Output the [X, Y] coordinate of the center of the cell containing the given text.  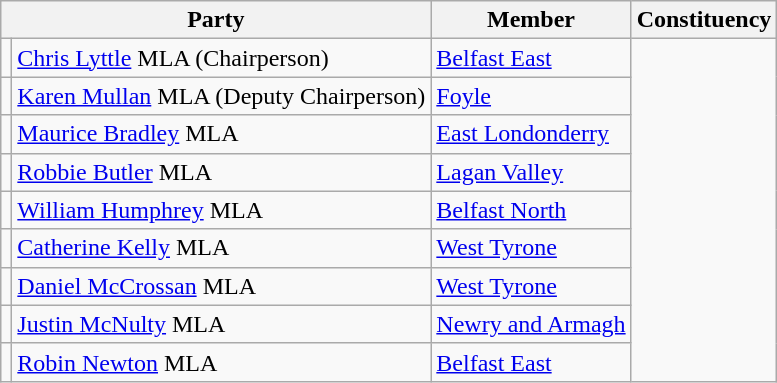
Karen Mullan MLA (Deputy Chairperson) [222, 96]
Justin McNulty MLA [222, 324]
Robin Newton MLA [222, 362]
East Londonderry [531, 134]
Chris Lyttle MLA (Chairperson) [222, 58]
Catherine Kelly MLA [222, 248]
Robbie Butler MLA [222, 172]
Newry and Armagh [531, 324]
Constituency [704, 20]
Lagan Valley [531, 172]
Daniel McCrossan MLA [222, 286]
William Humphrey MLA [222, 210]
Member [531, 20]
Maurice Bradley MLA [222, 134]
Belfast North [531, 210]
Foyle [531, 96]
Party [216, 20]
